Scan for the cell matching the given text and deliver its [x, y] coordinate at center. 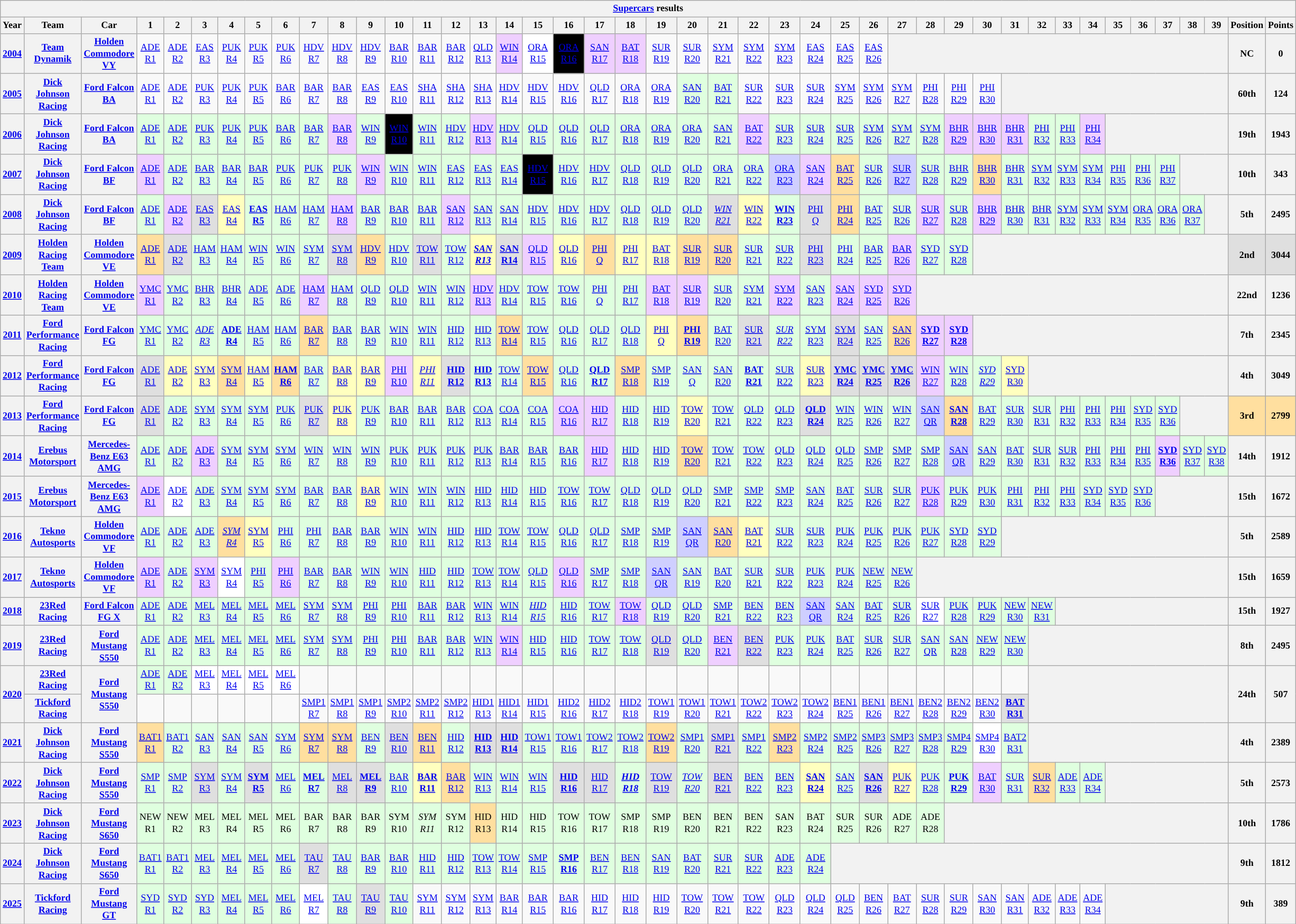
WINR23 [785, 215]
ORAR15 [538, 53]
3 [205, 25]
WINR7 [314, 456]
1659 [1281, 577]
1912 [1281, 456]
TOW2R22 [753, 708]
3049 [1281, 375]
2016 [13, 537]
26 [874, 25]
BEN1R26 [874, 708]
BENR11 [427, 743]
SMP1R8 [342, 708]
BARR25 [874, 255]
BENR9 [371, 743]
EASR26 [874, 53]
3rd [1247, 416]
EASR12 [456, 174]
TOW2R18 [630, 743]
2009 [13, 255]
SYMR13 [483, 903]
SANR31 [1015, 903]
NEWR25 [874, 577]
SMPR27 [902, 456]
Team Dynamik [53, 53]
2017 [13, 577]
19th [1247, 134]
BHRR3 [205, 295]
1943 [1281, 134]
HID2R16 [568, 708]
SURR30 [1015, 416]
6 [286, 25]
SANR5 [258, 743]
SHAR11 [427, 94]
MELR8 [342, 783]
8 [342, 25]
PUKR12 [456, 456]
WINR21 [723, 215]
389 [1281, 903]
14 [509, 25]
23 [785, 25]
33 [1068, 25]
SMPR26 [874, 456]
2345 [1281, 335]
Points [1281, 25]
2007 [13, 174]
ADER24 [815, 863]
BARR4 [232, 174]
16 [568, 25]
SMP3R26 [874, 743]
ORAR21 [723, 174]
SHAR13 [483, 94]
13 [483, 25]
HID2R17 [600, 708]
34 [1093, 25]
BEN1R25 [845, 708]
NEWR1 [150, 823]
BENR10 [399, 743]
2019 [13, 645]
1927 [1281, 612]
SYMR25 [845, 94]
25 [845, 25]
1812 [1281, 863]
PUKR11 [427, 456]
27 [902, 25]
TOW1R19 [661, 708]
YMCR26 [902, 375]
2005 [13, 94]
QLDR13 [483, 53]
9 [371, 25]
22nd [1247, 295]
14th [1247, 456]
BARR26 [902, 255]
24th [1247, 694]
SYDR3 [205, 903]
SMP1R9 [371, 708]
COAR15 [538, 416]
SURR29 [959, 903]
QLDR9 [371, 295]
SMP2R11 [427, 708]
PUKR30 [987, 496]
SYDR30 [1015, 375]
EASR13 [483, 174]
HDVR12 [456, 134]
ADER4 [232, 335]
PUKR26 [902, 537]
SANR30 [987, 903]
WINR22 [753, 215]
2010 [13, 295]
ORAR36 [1168, 215]
SYDR38 [1216, 456]
SMP2R23 [785, 743]
35 [1118, 25]
BENR20 [692, 823]
COAR13 [483, 416]
PUKR25 [874, 537]
18 [630, 25]
60th [1247, 94]
PHIR37 [1168, 174]
2nd [1247, 255]
2589 [1281, 537]
1672 [1281, 496]
SMPR28 [931, 456]
ORAR35 [1143, 215]
PHIR11 [427, 375]
2799 [1281, 416]
22 [753, 25]
2013 [13, 416]
SMP2R12 [456, 708]
ORAR37 [1193, 215]
TOW2R19 [661, 743]
BENR17 [600, 863]
30 [987, 25]
2025 [13, 903]
SYDR34 [1093, 496]
24 [815, 25]
2023 [13, 823]
SANR29 [987, 456]
SYMR24 [845, 335]
10 [399, 25]
343 [1281, 174]
Ford Mustang GT [109, 903]
SMP3R27 [902, 743]
TOW1R21 [723, 708]
PHIR31 [1015, 496]
3044 [1281, 255]
PUKR9 [371, 416]
SMP2R10 [399, 708]
SHAR12 [456, 94]
QLDR22 [753, 416]
SMPR23 [785, 496]
BENR26 [874, 903]
SMPR22 [753, 496]
ADER32 [1042, 903]
ADER28 [931, 823]
2004 [13, 53]
TOWR11 [427, 255]
PHIR36 [1143, 174]
SMPR2 [178, 783]
2011 [13, 335]
TAUR7 [314, 863]
PHIR19 [692, 335]
PHIR29 [959, 94]
ORAR20 [692, 134]
SANR4 [232, 743]
1236 [1281, 295]
SANR12 [456, 215]
EASR9 [371, 94]
TOW2R17 [600, 743]
Team [53, 25]
MELR9 [371, 783]
12 [456, 25]
SMP4R29 [959, 743]
SANR3 [205, 743]
31 [1015, 25]
BATR27 [902, 903]
NEWR26 [902, 577]
TAUR9 [371, 903]
HID1R13 [483, 708]
TOW1R16 [568, 743]
BATR22 [753, 134]
EASR25 [845, 53]
SYDR1 [150, 903]
TOW2R24 [815, 708]
8th [1247, 645]
19 [661, 25]
YMCR25 [874, 375]
EASR5 [258, 215]
BEN2R30 [987, 708]
HAMR3 [205, 255]
SYMR10 [399, 823]
TOWR12 [456, 255]
1786 [1281, 823]
4 [232, 25]
2008 [13, 215]
SYMR28 [931, 134]
PHIR23 [815, 255]
11 [427, 25]
SYDR25 [874, 295]
BEN2R29 [959, 708]
29 [959, 25]
Holden Commodore VY [109, 53]
37 [1168, 25]
Car [109, 25]
BAT2R31 [1015, 743]
ADER27 [902, 823]
SANR17 [600, 53]
SANR21 [723, 134]
WINR28 [959, 375]
2014 [13, 456]
EASR4 [232, 215]
NC [1247, 53]
SMPR16 [568, 863]
124 [1281, 94]
2006 [13, 134]
PHIR28 [931, 94]
WINR5 [258, 255]
HID1R15 [538, 708]
7th [1247, 335]
PHIR30 [987, 94]
HDVR8 [342, 53]
ORAR16 [568, 53]
2015 [13, 496]
BEN1R27 [902, 708]
QLDR10 [399, 295]
YMCR24 [845, 375]
5 [258, 25]
WINR26 [874, 416]
2022 [13, 783]
SMPR17 [600, 577]
HAMR4 [232, 255]
7 [314, 25]
2573 [1281, 783]
1 [150, 25]
BATR29 [987, 416]
COAR16 [568, 416]
ADER6 [286, 295]
HID1R14 [509, 708]
SMPR15 [538, 863]
BATR31 [1015, 708]
SMP3R28 [931, 743]
SMP1R22 [753, 743]
ORAR22 [753, 174]
SMP1R21 [723, 743]
17 [600, 25]
2018 [13, 612]
HID2R18 [630, 708]
SMP4R30 [987, 743]
TOW1R15 [538, 743]
EASR10 [399, 94]
Year [13, 25]
2012 [13, 375]
SMPR1 [150, 783]
15 [538, 25]
PHIR7 [314, 537]
Position [1247, 25]
TOWR19 [661, 783]
WINR25 [845, 416]
HDVR10 [399, 255]
ADER5 [258, 295]
PUKR10 [399, 456]
TAUR10 [399, 903]
20 [692, 25]
PUKR13 [483, 456]
WINR6 [286, 255]
36 [1143, 25]
2021 [13, 743]
SMP1R7 [314, 708]
TOW1R20 [692, 708]
PHIR5 [258, 577]
2 [178, 25]
SMP2R24 [815, 743]
TOW2R23 [785, 708]
BARR5 [258, 174]
BHRR4 [232, 295]
2024 [13, 863]
BARR3 [205, 174]
NEWR29 [987, 645]
39 [1216, 25]
2020 [13, 694]
0 [1281, 53]
NEWR2 [178, 823]
BATR24 [815, 823]
SYDR2 [178, 903]
SYDR37 [1193, 456]
WINR8 [342, 456]
21 [723, 25]
EASR14 [509, 174]
2389 [1281, 743]
28 [931, 25]
SMP2R25 [845, 743]
Ford Falcon FG X [109, 612]
SYDR26 [902, 295]
ADER23 [785, 863]
ORAR23 [785, 174]
EASR24 [815, 53]
NEWR31 [1042, 612]
BENR18 [630, 863]
WINR15 [538, 783]
BEN2R28 [931, 708]
Supercars results [648, 8]
32 [1042, 25]
507 [1281, 694]
SMP1R20 [692, 743]
HDVR7 [314, 53]
38 [1193, 25]
COAR14 [509, 416]
SANQ [692, 375]
